Output the [x, y] coordinate of the center of the cell containing the given text.  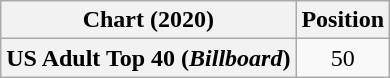
50 [343, 58]
Chart (2020) [148, 20]
US Adult Top 40 (Billboard) [148, 58]
Position [343, 20]
